Scan for the cell matching the given text and deliver its [X, Y] coordinate at center. 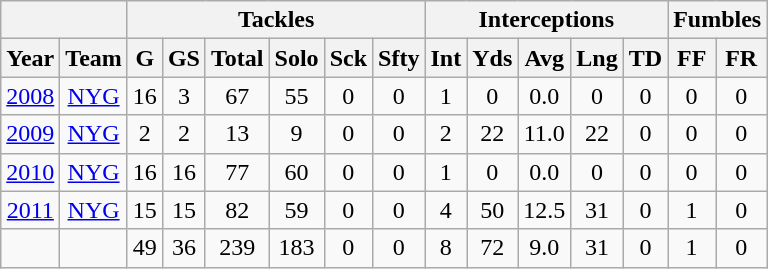
2010 [30, 172]
72 [492, 248]
Team [94, 58]
2011 [30, 210]
Int [446, 58]
12.5 [544, 210]
FR [742, 58]
Sfty [399, 58]
77 [237, 172]
2009 [30, 134]
Interceptions [546, 20]
50 [492, 210]
2008 [30, 96]
Avg [544, 58]
60 [296, 172]
TD [645, 58]
9.0 [544, 248]
36 [184, 248]
3 [184, 96]
4 [446, 210]
Tackles [276, 20]
Solo [296, 58]
FF [692, 58]
G [144, 58]
Year [30, 58]
8 [446, 248]
82 [237, 210]
9 [296, 134]
Total [237, 58]
Fumbles [718, 20]
183 [296, 248]
GS [184, 58]
Yds [492, 58]
55 [296, 96]
13 [237, 134]
Sck [348, 58]
67 [237, 96]
Lng [597, 58]
239 [237, 248]
11.0 [544, 134]
59 [296, 210]
49 [144, 248]
